Identify which cell holds the provided text, then report its (X, Y) central coordinate. 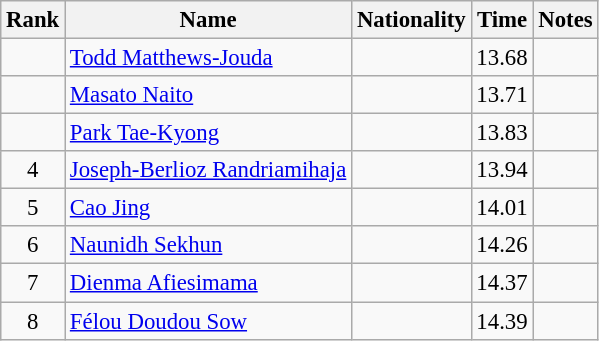
Rank (33, 20)
14.26 (502, 245)
Félou Doudou Sow (208, 321)
Park Tae-Kyong (208, 133)
Dienma Afiesimama (208, 283)
13.71 (502, 95)
14.01 (502, 208)
8 (33, 321)
Nationality (412, 20)
Cao Jing (208, 208)
Joseph-Berlioz Randriamihaja (208, 170)
14.37 (502, 283)
Naunidh Sekhun (208, 245)
13.83 (502, 133)
14.39 (502, 321)
Time (502, 20)
Name (208, 20)
7 (33, 283)
Notes (566, 20)
13.68 (502, 58)
13.94 (502, 170)
Masato Naito (208, 95)
6 (33, 245)
4 (33, 170)
Todd Matthews-Jouda (208, 58)
5 (33, 208)
